Identify which cell holds the provided text, then report its (x, y) central coordinate. 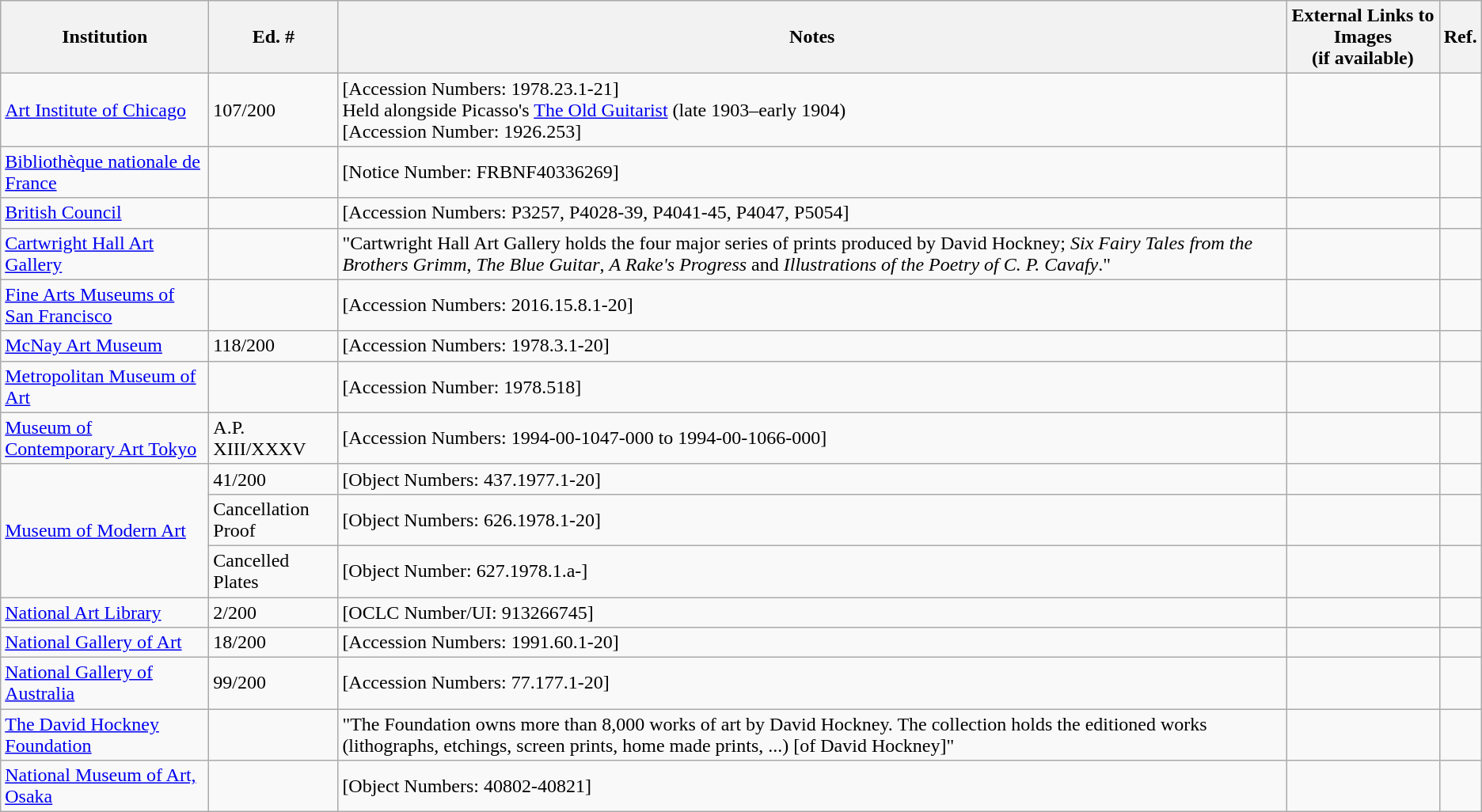
118/200 (274, 346)
[Notice Number: FRBNF40336269] (812, 173)
The David Hockney Foundation (104, 734)
Ref. (1460, 37)
99/200 (274, 684)
[Accession Numbers: 77.177.1-20] (812, 684)
[Object Number: 627.1978.1.a-] (812, 571)
National Art Library (104, 612)
Fine Arts Museums of San Francisco (104, 305)
British Council (104, 213)
Institution (104, 37)
National Gallery of Art (104, 643)
[Object Numbers: 437.1977.1-20] (812, 479)
2/200 (274, 612)
[OCLC Number/UI: 913266745] (812, 612)
Notes (812, 37)
[Accession Numbers: 1991.60.1-20] (812, 643)
[Accession Numbers: 1978.3.1-20] (812, 346)
[Accession Numbers: 1994-00-1047-000 to 1994-00-1066-000] (812, 438)
[Accession Number: 1978.518] (812, 386)
Art Institute of Chicago (104, 110)
Cancelled Plates (274, 571)
McNay Art Museum (104, 346)
Cancellation Proof (274, 519)
National Gallery of Australia (104, 684)
[Accession Numbers: P3257, P4028-39, P4041-45, P4047, P5054] (812, 213)
Ed. # (274, 37)
18/200 (274, 643)
National Museum of Art, Osaka (104, 787)
107/200 (274, 110)
[Accession Numbers: 1978.23.1-21]Held alongside Picasso's The Old Guitarist (late 1903–early 1904)[Accession Number: 1926.253] (812, 110)
[Accession Numbers: 2016.15.8.1-20] (812, 305)
[Object Numbers: 40802-40821] (812, 787)
Museum of Contemporary Art Tokyo (104, 438)
41/200 (274, 479)
[Object Numbers: 626.1978.1-20] (812, 519)
External Links to Images(if available) (1363, 37)
A.P. XIII/XXXV (274, 438)
Museum of Modern Art (104, 530)
Bibliothèque nationale de France (104, 173)
Metropolitan Museum of Art (104, 386)
Cartwright Hall Art Gallery (104, 253)
